Determine the (x, y) coordinate at the center of the cell enclosing the given text.  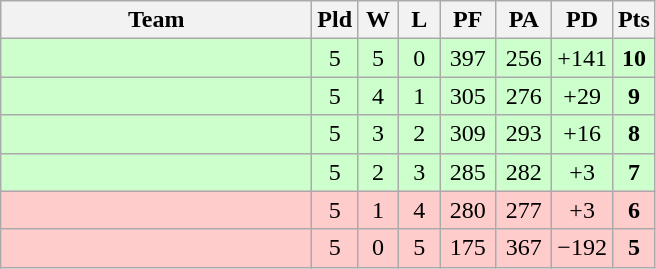
305 (468, 96)
+29 (582, 96)
175 (468, 248)
PA (524, 20)
+141 (582, 58)
6 (634, 210)
+16 (582, 134)
309 (468, 134)
8 (634, 134)
PD (582, 20)
Pts (634, 20)
293 (524, 134)
L (420, 20)
9 (634, 96)
285 (468, 172)
W (378, 20)
276 (524, 96)
397 (468, 58)
367 (524, 248)
−192 (582, 248)
10 (634, 58)
277 (524, 210)
280 (468, 210)
256 (524, 58)
282 (524, 172)
7 (634, 172)
PF (468, 20)
Team (156, 20)
Pld (335, 20)
